Search for the cell housing the specified text and yield its [x, y] center coordinate. 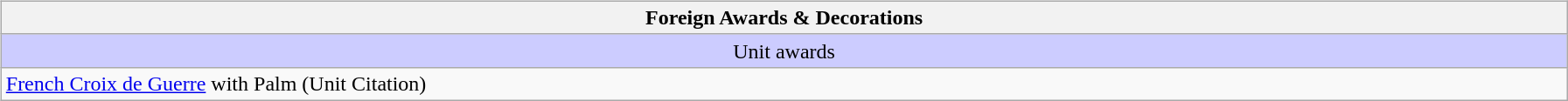
Foreign Awards & Decorations [784, 17]
Unit awards [784, 50]
French Croix de Guerre with Palm (Unit Citation) [784, 84]
